Provide the [x, y] coordinate of the cell's center where the given text is located.  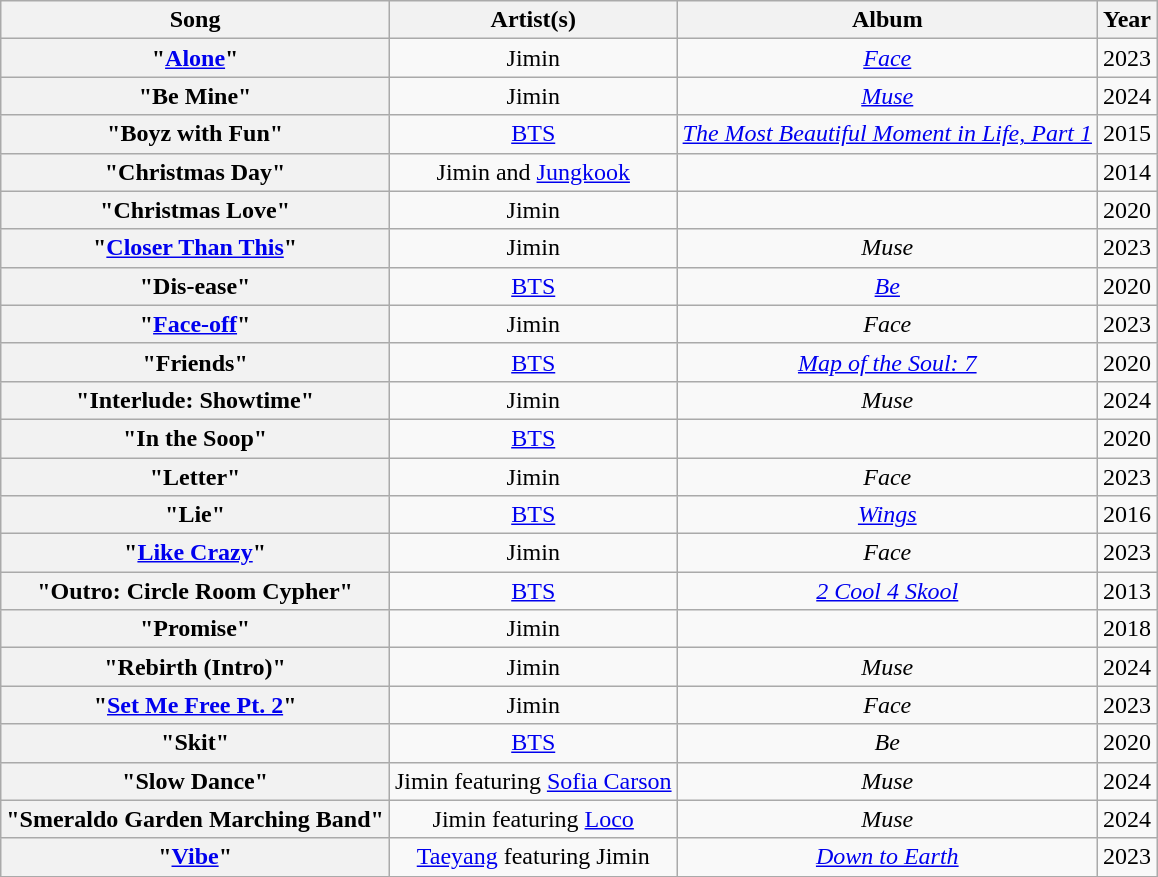
"Boyz with Fun" [196, 134]
"Closer Than This" [196, 248]
2018 [1126, 629]
2014 [1126, 172]
Down to Earth [887, 857]
"Like Crazy" [196, 553]
"Dis-ease" [196, 286]
Taeyang featuring Jimin [533, 857]
Jimin and Jungkook [533, 172]
"Letter" [196, 477]
"Promise" [196, 629]
"Face-off" [196, 324]
"Rebirth (Intro)" [196, 667]
2016 [1126, 515]
"Skit" [196, 743]
"Smeraldo Garden Marching Band" [196, 819]
"In the Soop" [196, 438]
Song [196, 20]
"Lie" [196, 515]
"Slow Dance" [196, 781]
2015 [1126, 134]
"Friends" [196, 362]
The Most Beautiful Moment in Life, Part 1 [887, 134]
"Be Mine" [196, 96]
Jimin featuring Sofia Carson [533, 781]
2013 [1126, 591]
Album [887, 20]
"Set Me Free Pt. 2" [196, 705]
Map of the Soul: 7 [887, 362]
Year [1126, 20]
"Alone" [196, 58]
Jimin featuring Loco [533, 819]
"Christmas Day" [196, 172]
"Outro: Circle Room Cypher" [196, 591]
Wings [887, 515]
"Interlude: Showtime" [196, 400]
"Christmas Love" [196, 210]
Artist(s) [533, 20]
2 Cool 4 Skool [887, 591]
"Vibe" [196, 857]
